Pinpoint the cell where the given text exists, returning its [X, Y] midpoint coordinate. 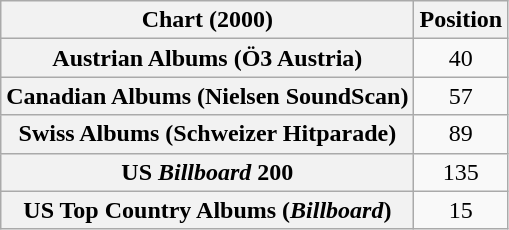
Canadian Albums (Nielsen SoundScan) [208, 96]
Swiss Albums (Schweizer Hitparade) [208, 134]
US Billboard 200 [208, 172]
Austrian Albums (Ö3 Austria) [208, 58]
57 [461, 96]
Position [461, 20]
135 [461, 172]
89 [461, 134]
40 [461, 58]
US Top Country Albums (Billboard) [208, 210]
15 [461, 210]
Chart (2000) [208, 20]
